Provide the (X, Y) coordinate of the cell's center where the given text is located.  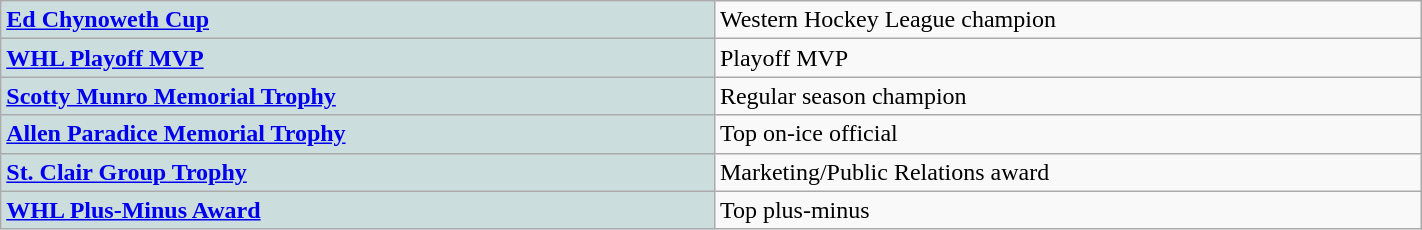
Playoff MVP (1068, 58)
WHL Plus-Minus Award (358, 210)
Marketing/Public Relations award (1068, 172)
St. Clair Group Trophy (358, 172)
Regular season champion (1068, 96)
Allen Paradice Memorial Trophy (358, 134)
WHL Playoff MVP (358, 58)
Top plus-minus (1068, 210)
Top on-ice official (1068, 134)
Western Hockey League champion (1068, 20)
Scotty Munro Memorial Trophy (358, 96)
Ed Chynoweth Cup (358, 20)
